For the text-containing cell, return its midpoint in [x, y] coordinate format. 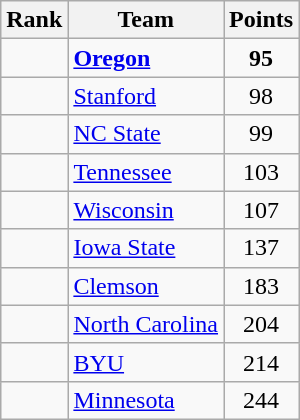
99 [262, 134]
Clemson [146, 286]
103 [262, 172]
214 [262, 362]
North Carolina [146, 324]
Iowa State [146, 248]
244 [262, 400]
107 [262, 210]
Stanford [146, 96]
NC State [146, 134]
Minnesota [146, 400]
204 [262, 324]
95 [262, 58]
137 [262, 248]
Oregon [146, 58]
Tennessee [146, 172]
Team [146, 20]
Points [262, 20]
Wisconsin [146, 210]
98 [262, 96]
Rank [34, 20]
BYU [146, 362]
183 [262, 286]
